Determine the (x, y) coordinate at the center of the cell enclosing the given text.  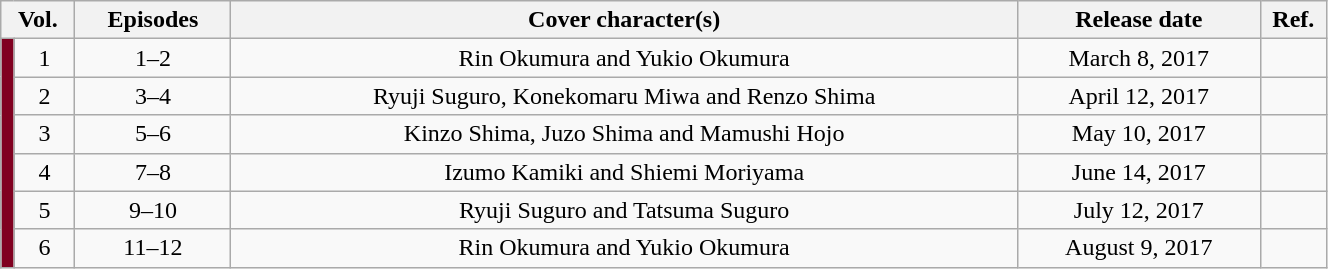
Ryuji Suguro, Konekomaru Miwa and Renzo Shima (624, 96)
1–2 (153, 58)
5–6 (153, 134)
7–8 (153, 172)
4 (44, 172)
Kinzo Shima, Juzo Shima and Mamushi Hojo (624, 134)
March 8, 2017 (1138, 58)
July 12, 2017 (1138, 210)
6 (44, 248)
June 14, 2017 (1138, 172)
Episodes (153, 20)
April 12, 2017 (1138, 96)
1 (44, 58)
3 (44, 134)
9–10 (153, 210)
11–12 (153, 248)
3–4 (153, 96)
Vol. (38, 20)
2 (44, 96)
May 10, 2017 (1138, 134)
Ref. (1293, 20)
Release date (1138, 20)
Cover character(s) (624, 20)
Ryuji Suguro and Tatsuma Suguro (624, 210)
Izumo Kamiki and Shiemi Moriyama (624, 172)
August 9, 2017 (1138, 248)
5 (44, 210)
